Find where the given text appears and provide that cell's center as [X, Y] coordinate. 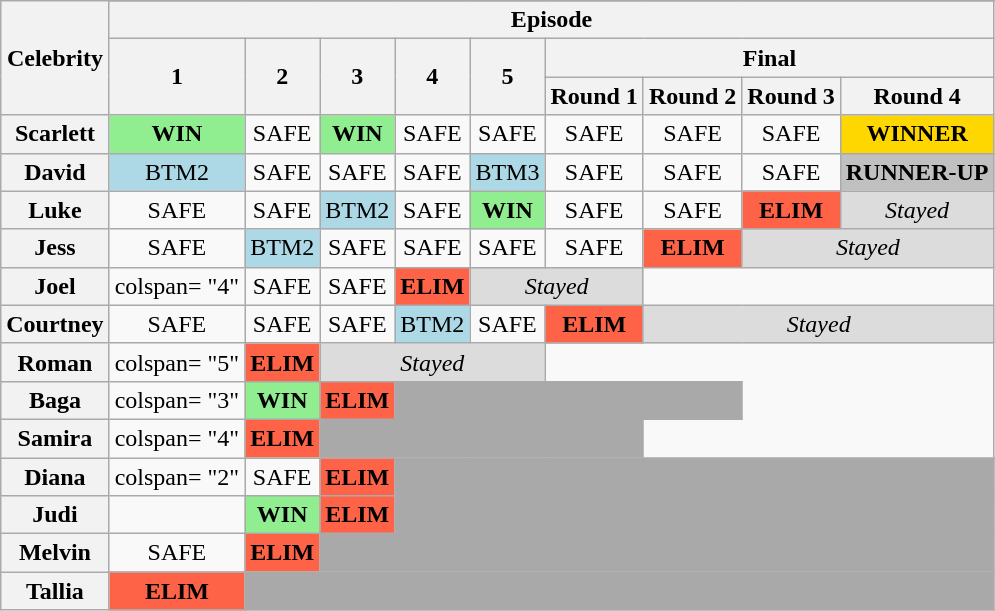
Joel [55, 286]
colspan= "5" [177, 362]
BTM3 [508, 172]
RUNNER-UP [917, 172]
Round 3 [791, 96]
Round 2 [692, 96]
Judi [55, 515]
Celebrity [55, 58]
Melvin [55, 553]
Courtney [55, 324]
Jess [55, 248]
2 [282, 77]
Episode [552, 20]
Round 4 [917, 96]
Round 1 [594, 96]
4 [432, 77]
colspan= "2" [177, 477]
5 [508, 77]
Tallia [55, 591]
David [55, 172]
Scarlett [55, 134]
colspan= "3" [177, 400]
Samira [55, 438]
Final [770, 58]
WINNER [917, 134]
3 [358, 77]
Baga [55, 400]
Roman [55, 362]
Diana [55, 477]
1 [177, 77]
Luke [55, 210]
